Detect which cell encompasses the target text, then output its [x, y] center coordinate. 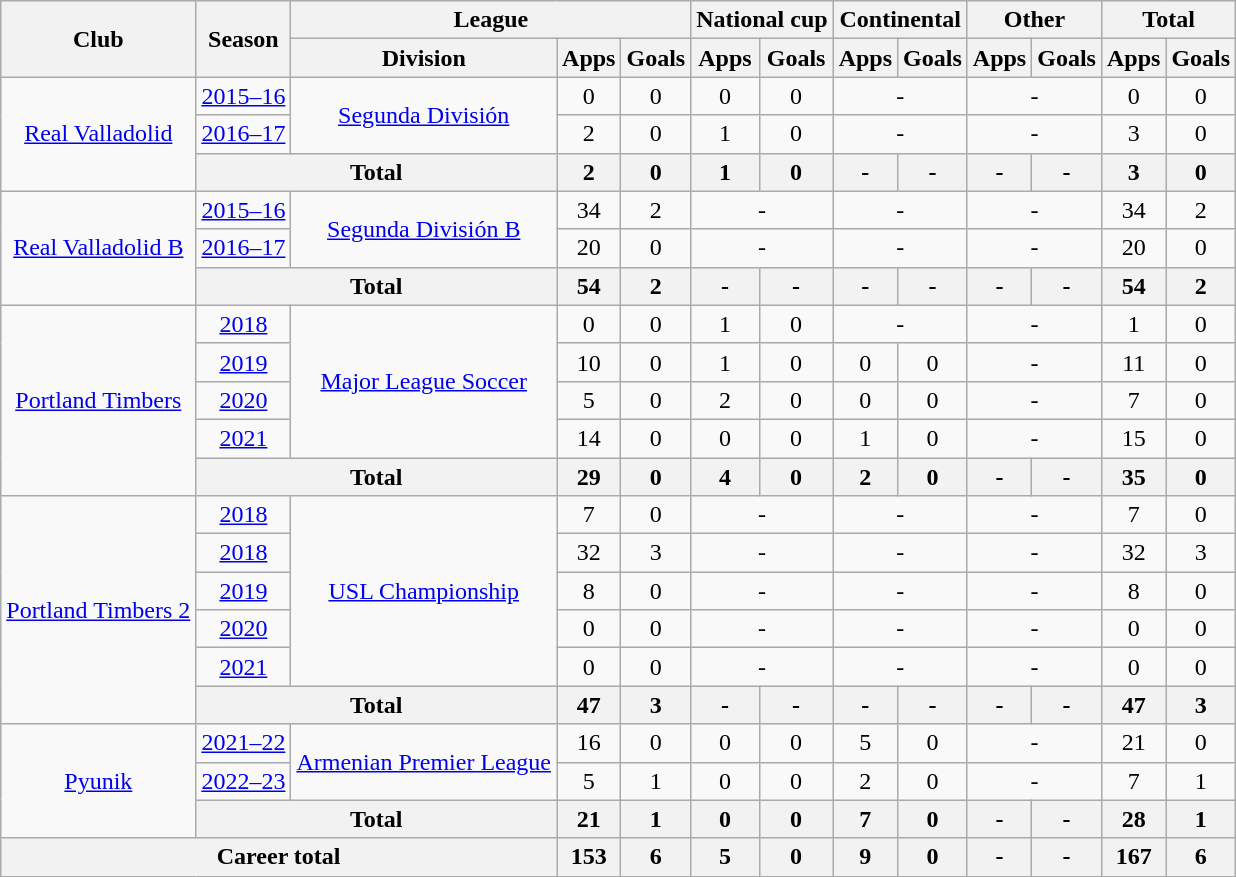
153 [589, 857]
Segunda División [424, 115]
National cup [762, 20]
167 [1133, 857]
Armenian Premier League [424, 762]
Portland Timbers [98, 400]
Club [98, 39]
10 [589, 362]
Segunda División B [424, 229]
Career total [279, 857]
Continental [900, 20]
4 [725, 477]
Real Valladolid [98, 134]
16 [589, 743]
Other [1034, 20]
Real Valladolid B [98, 248]
2022–23 [244, 781]
29 [589, 477]
Pyunik [98, 781]
14 [589, 438]
28 [1133, 819]
15 [1133, 438]
2021–22 [244, 743]
Major League Soccer [424, 381]
Season [244, 39]
35 [1133, 477]
11 [1133, 362]
League [491, 20]
9 [865, 857]
USL Championship [424, 591]
Portland Timbers 2 [98, 610]
Division [424, 58]
